Detect which cell encompasses the target text, then output its (x, y) center coordinate. 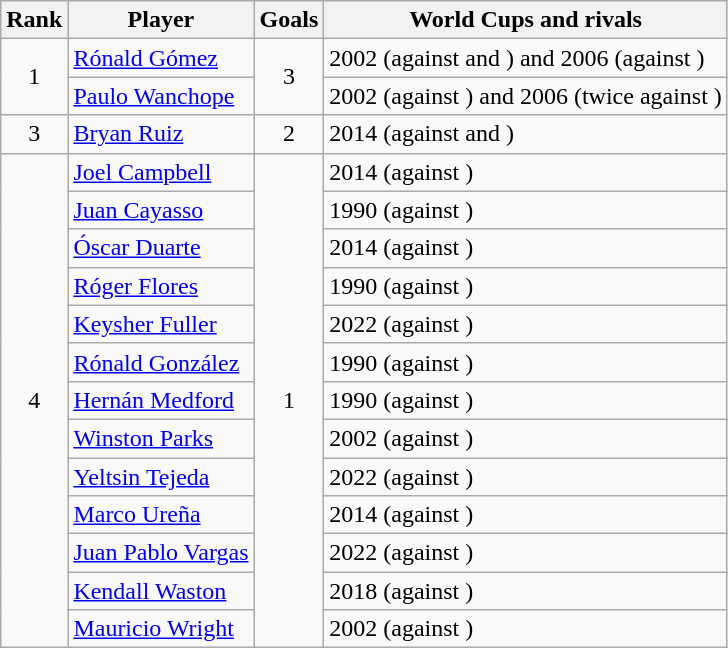
World Cups and rivals (526, 20)
Rónald González (161, 362)
2002 (against and ) and 2006 (against ) (526, 58)
Keysher Fuller (161, 324)
Mauricio Wright (161, 629)
Bryan Ruiz (161, 134)
Óscar Duarte (161, 248)
Goals (289, 20)
Rónald Gómez (161, 58)
Hernán Medford (161, 400)
Yeltsin Tejeda (161, 477)
Winston Parks (161, 438)
Róger Flores (161, 286)
2014 (against and ) (526, 134)
Paulo Wanchope (161, 96)
Juan Cayasso (161, 210)
4 (34, 400)
2 (289, 134)
Rank (34, 20)
Juan Pablo Vargas (161, 553)
Player (161, 20)
2018 (against ) (526, 591)
Marco Ureña (161, 515)
Kendall Waston (161, 591)
Joel Campbell (161, 172)
2002 (against ) and 2006 (twice against ) (526, 96)
